Return [X, Y] of the center of cell containing provided text 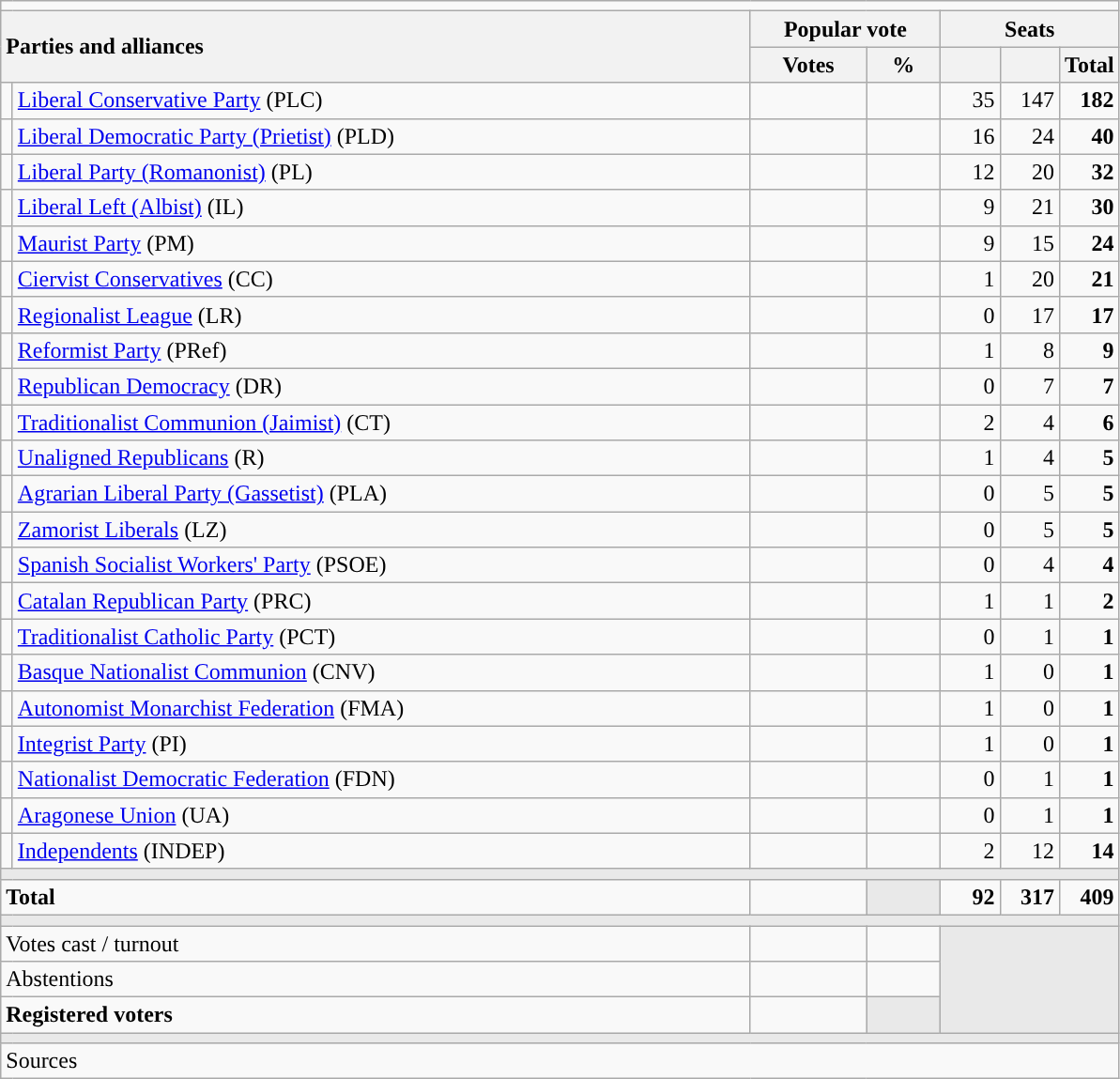
Seats [1029, 29]
Liberal Left (Albist) (IL) [381, 208]
Traditionalist Communion (Jaimist) (CT) [381, 422]
Reformist Party (PRef) [381, 350]
Unaligned Republicans (R) [381, 458]
40 [1090, 136]
35 [970, 100]
Popular vote [845, 29]
Votes cast / turnout [376, 944]
Liberal Conservative Party (PLC) [381, 100]
Ciervist Conservatives (CC) [381, 279]
Catalan Republican Party (PRC) [381, 601]
Spanish Socialist Workers' Party (PSOE) [381, 565]
Autonomist Monarchist Federation (FMA) [381, 708]
317 [1030, 897]
Zamorist Liberals (LZ) [381, 530]
30 [1090, 208]
409 [1090, 897]
Basque Nationalist Communion (CNV) [381, 672]
14 [1090, 851]
182 [1090, 100]
Regionalist League (LR) [381, 315]
Sources [560, 1061]
Registered voters [376, 1015]
147 [1030, 100]
Independents (INDEP) [381, 851]
Liberal Party (Romanonist) (PL) [381, 172]
Liberal Democratic Party (Prietist) (PLD) [381, 136]
15 [1030, 243]
8 [1030, 350]
Votes [808, 65]
6 [1090, 422]
Republican Democracy (DR) [381, 386]
16 [970, 136]
Maurist Party (PM) [381, 243]
32 [1090, 172]
Nationalist Democratic Federation (FDN) [381, 779]
Integrist Party (PI) [381, 744]
% [903, 65]
92 [970, 897]
Agrarian Liberal Party (Gassetist) (PLA) [381, 494]
Abstentions [376, 979]
Parties and alliances [376, 47]
Traditionalist Catholic Party (PCT) [381, 637]
Aragonese Union (UA) [381, 815]
